Scan for the cell matching the given text and deliver its [X, Y] coordinate at center. 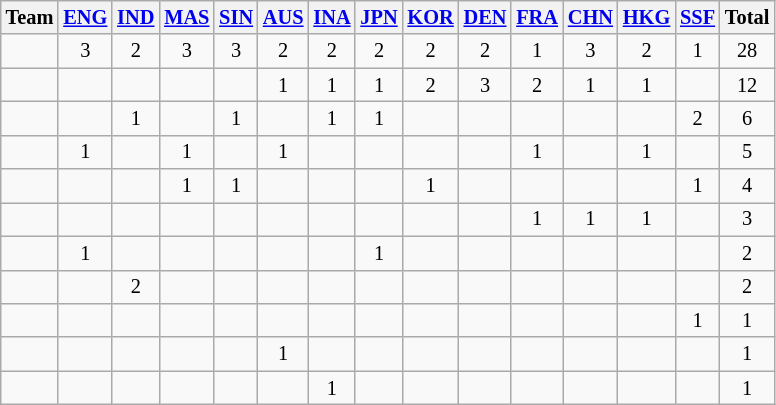
IND [136, 17]
AUS [283, 17]
KOR [431, 17]
Total [747, 17]
HKG [646, 17]
6 [747, 118]
INA [332, 17]
28 [747, 51]
CHN [590, 17]
ENG [85, 17]
4 [747, 186]
12 [747, 85]
FRA [537, 17]
SIN [236, 17]
5 [747, 152]
JPN [378, 17]
MAS [186, 17]
DEN [486, 17]
Team [30, 17]
SSF [698, 17]
